Identify which cell holds the provided text, then report its (X, Y) central coordinate. 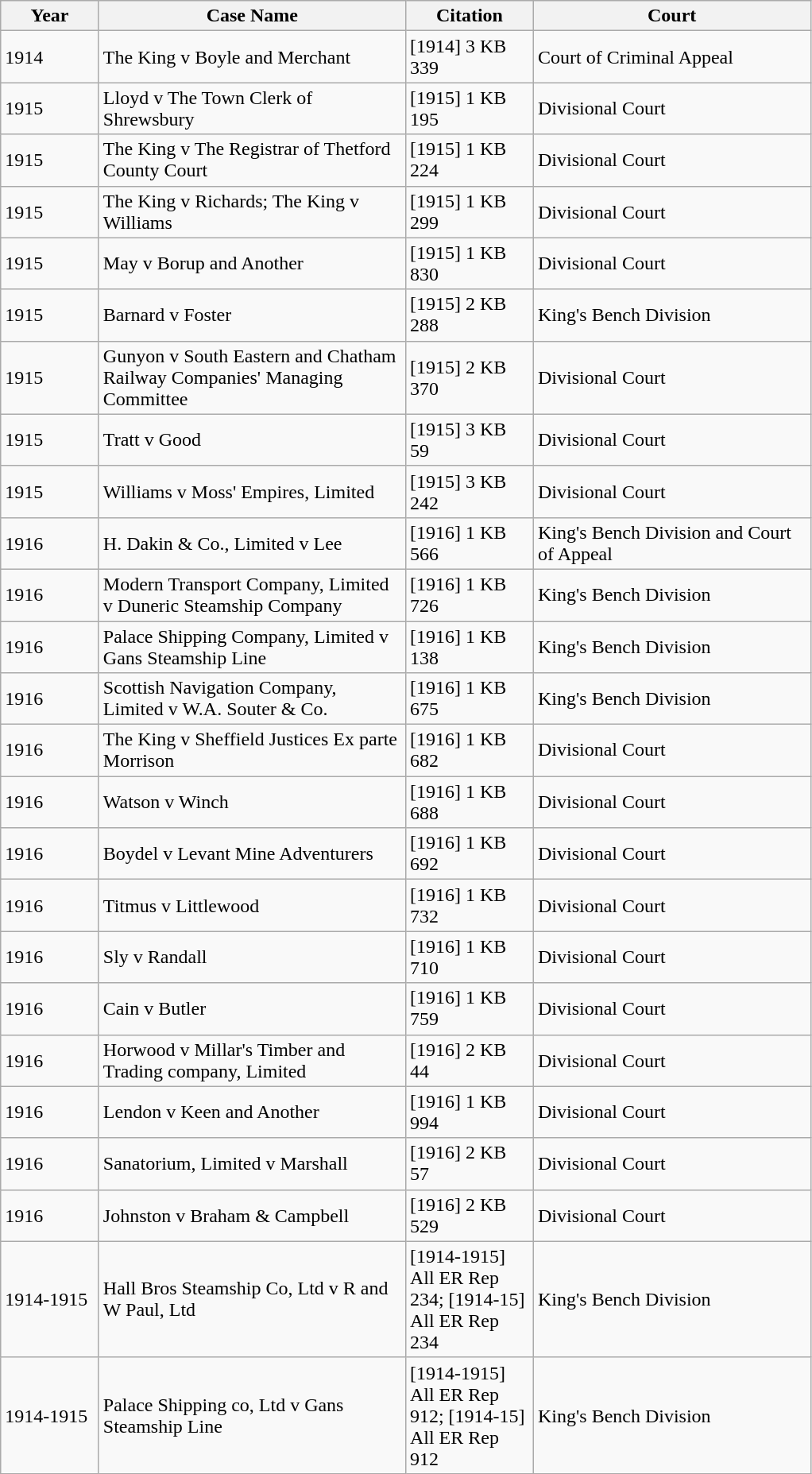
Boydel v Levant Mine Adventurers (252, 853)
[1916] 1 KB 692 (469, 853)
[1915] 1 KB 299 (469, 211)
Sanatorium, Limited v Marshall (252, 1163)
Lloyd v The Town Clerk of Shrewsbury (252, 108)
[1916] 1 KB 688 (469, 803)
1914 (50, 57)
[1916] 1 KB 682 (469, 750)
Cain v Butler (252, 1009)
Gunyon v South Eastern and Chatham Railway Companies' Managing Committee (252, 377)
[1916] 2 KB 57 (469, 1163)
Year (50, 16)
[1916] 1 KB 726 (469, 594)
Titmus v Littlewood (252, 906)
[1915] 1 KB 830 (469, 264)
Citation (469, 16)
[1916] 1 KB 675 (469, 699)
[1914-1915] All ER Rep 912; [1914-15] All ER Rep 912 (469, 1415)
[1916] 1 KB 759 (469, 1009)
King's Bench Division and Court of Appeal (672, 544)
[1916] 1 KB 732 (469, 906)
[1916] 1 KB 138 (469, 647)
Modern Transport Company, Limited v Duneric Steamship Company (252, 594)
[1916] 2 KB 44 (469, 1060)
[1915] 1 KB 195 (469, 108)
[1916] 1 KB 710 (469, 957)
[1916] 1 KB 994 (469, 1112)
Scottish Navigation Company, Limited v W.A. Souter & Co. (252, 699)
Watson v Winch (252, 803)
[1915] 3 KB 242 (469, 491)
The King v The Registrar of Thetford County Court (252, 161)
Court (672, 16)
[1916] 2 KB 529 (469, 1216)
[1915] 1 KB 224 (469, 161)
[1915] 3 KB 59 (469, 440)
The King v Boyle and Merchant (252, 57)
[1914-1915] All ER Rep 234; [1914-15] All ER Rep 234 (469, 1299)
[1915] 2 KB 370 (469, 377)
Johnston v Braham & Campbell (252, 1216)
Palace Shipping co, Ltd v Gans Steamship Line (252, 1415)
[1915] 2 KB 288 (469, 315)
[1916] 1 KB 566 (469, 544)
Tratt v Good (252, 440)
May v Borup and Another (252, 264)
Lendon v Keen and Another (252, 1112)
Sly v Randall (252, 957)
Palace Shipping Company, Limited v Gans Steamship Line (252, 647)
Case Name (252, 16)
Court of Criminal Appeal (672, 57)
Barnard v Foster (252, 315)
The King v Sheffield Justices Ex parte Morrison (252, 750)
Williams v Moss' Empires, Limited (252, 491)
H. Dakin & Co., Limited v Lee (252, 544)
Horwood v Millar's Timber and Trading company, Limited (252, 1060)
[1914] 3 KB 339 (469, 57)
Hall Bros Steamship Co, Ltd v R and W Paul, Ltd (252, 1299)
The King v Richards; The King v Williams (252, 211)
